Output the [x, y] coordinate of the center of the cell containing the given text.  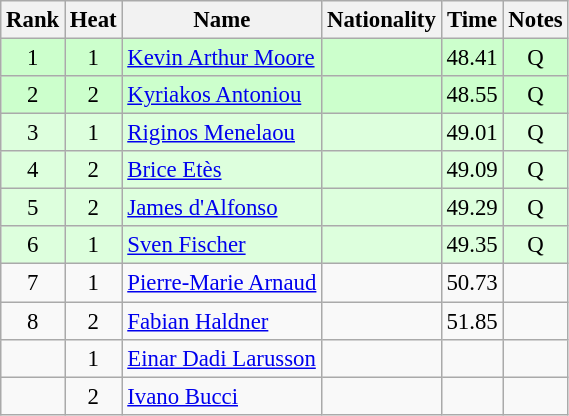
8 [33, 321]
Ivano Bucci [222, 396]
Sven Fischer [222, 245]
Rank [33, 20]
Kevin Arthur Moore [222, 58]
Pierre-Marie Arnaud [222, 283]
49.35 [472, 245]
Einar Dadi Larusson [222, 358]
Riginos Menelaou [222, 133]
Notes [536, 20]
49.09 [472, 170]
James d'Alfonso [222, 208]
48.55 [472, 95]
6 [33, 245]
5 [33, 208]
50.73 [472, 283]
Name [222, 20]
Fabian Haldner [222, 321]
49.29 [472, 208]
Nationality [382, 20]
51.85 [472, 321]
7 [33, 283]
49.01 [472, 133]
48.41 [472, 58]
3 [33, 133]
Brice Etès [222, 170]
Time [472, 20]
Heat [94, 20]
Kyriakos Antoniou [222, 95]
4 [33, 170]
